Determine the (X, Y) coordinate at the center of the cell enclosing the given text.  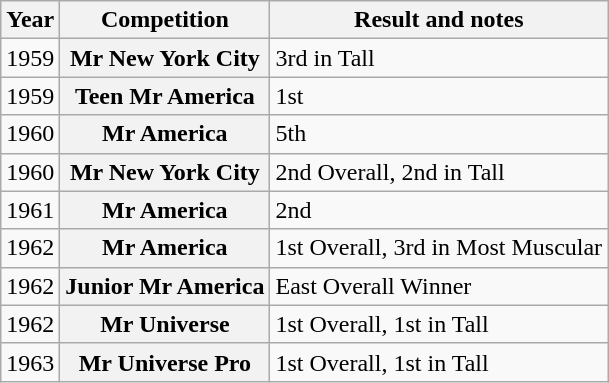
Competition (165, 20)
Result and notes (439, 20)
1st (439, 96)
5th (439, 134)
1963 (30, 362)
3rd in Tall (439, 58)
2nd (439, 210)
East Overall Winner (439, 286)
Junior Mr America (165, 286)
Mr Universe (165, 324)
1961 (30, 210)
Mr Universe Pro (165, 362)
Teen Mr America (165, 96)
Year (30, 20)
1st Overall, 3rd in Most Muscular (439, 248)
2nd Overall, 2nd in Tall (439, 172)
